Determine the [X, Y] coordinate at the center of the cell enclosing the given text.  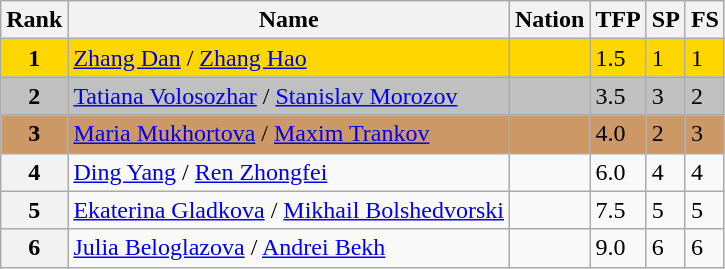
Nation [550, 20]
4.0 [618, 134]
Name [289, 20]
Maria Mukhortova / Maxim Trankov [289, 134]
3.5 [618, 96]
SP [666, 20]
TFP [618, 20]
Julia Beloglazova / Andrei Bekh [289, 248]
Ekaterina Gladkova / Mikhail Bolshedvorski [289, 210]
7.5 [618, 210]
6.0 [618, 172]
Tatiana Volosozhar / Stanislav Morozov [289, 96]
Ding Yang / Ren Zhongfei [289, 172]
1.5 [618, 58]
9.0 [618, 248]
Rank [34, 20]
FS [704, 20]
Zhang Dan / Zhang Hao [289, 58]
